Return the (x, y) coordinate for the center point of the cell that contains the specified text.  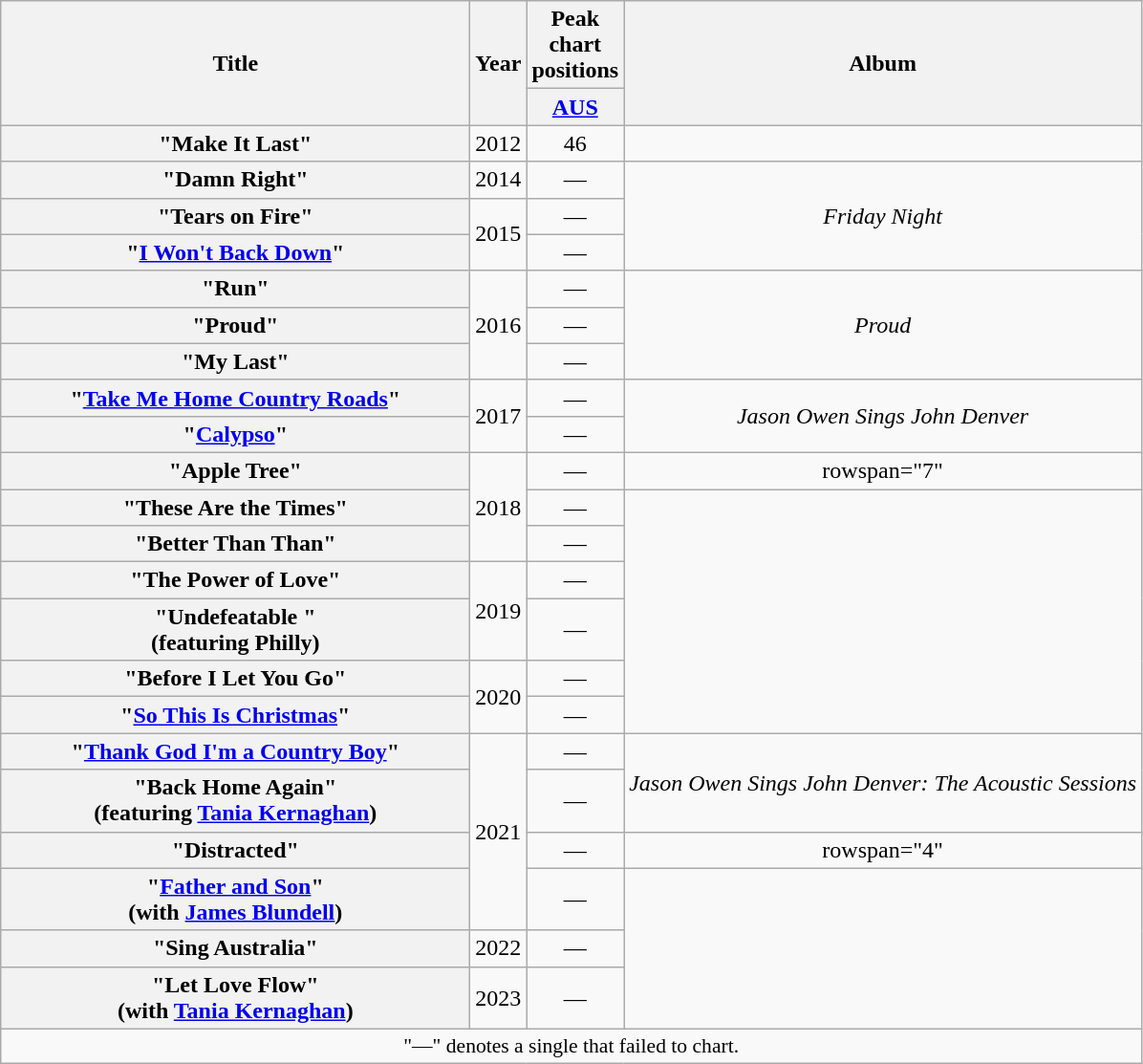
Peak chart positions (575, 45)
2023 (499, 998)
2016 (499, 325)
2014 (499, 180)
"Tears on Fire" (235, 216)
"Run" (235, 289)
2021 (499, 832)
Album (883, 63)
rowspan="7" (883, 470)
"Apple Tree" (235, 470)
"My Last" (235, 361)
2017 (499, 416)
Title (235, 63)
"Back Home Again"(featuring Tania Kernaghan) (235, 801)
"Take Me Home Country Roads" (235, 398)
"The Power of Love" (235, 580)
"Undefeatable "(featuring Philly) (235, 629)
2012 (499, 143)
2022 (499, 948)
46 (575, 143)
"I Won't Back Down" (235, 252)
Year (499, 63)
"Make It Last" (235, 143)
Friday Night (883, 216)
"Proud" (235, 325)
"Thank God I'm a Country Boy" (235, 751)
"Better Than Than" (235, 544)
Jason Owen Sings John Denver: The Acoustic Sessions (883, 782)
2019 (499, 612)
2018 (499, 507)
"These Are the Times" (235, 508)
"—" denotes a single that failed to chart. (571, 1046)
AUS (575, 107)
"So This Is Christmas" (235, 715)
"Before I Let You Go" (235, 679)
"Sing Australia" (235, 948)
2015 (499, 234)
"Let Love Flow"(with Tania Kernaghan) (235, 998)
"Distracted" (235, 850)
2020 (499, 697)
Proud (883, 325)
"Damn Right" (235, 180)
"Father and Son"(with James Blundell) (235, 899)
rowspan="4" (883, 850)
"Calypso" (235, 434)
Jason Owen Sings John Denver (883, 416)
